Find where the given text appears and provide that cell's center as [X, Y] coordinate. 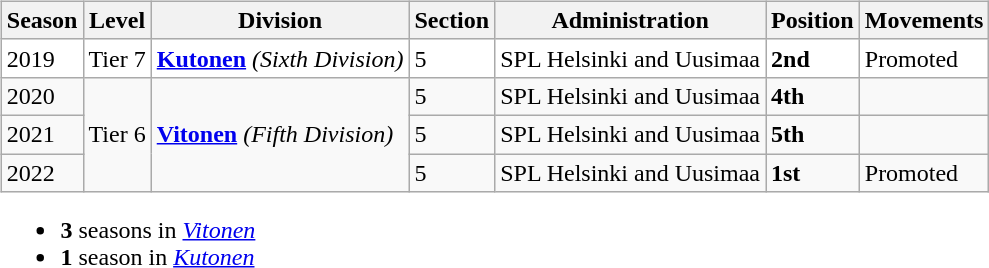
Level [117, 20]
Season [42, 20]
2019 [42, 58]
5th [813, 134]
Section [452, 20]
Kutonen (Sixth Division) [280, 58]
Position [813, 20]
Movements [924, 20]
Tier 7 [117, 58]
Tier 6 [117, 134]
1st [813, 173]
2020 [42, 96]
2nd [813, 58]
2022 [42, 173]
Vitonen (Fifth Division) [280, 134]
2021 [42, 134]
Division [280, 20]
4th [813, 96]
Administration [630, 20]
